From the cell containing the given text, extract its center point as (x, y) coordinate. 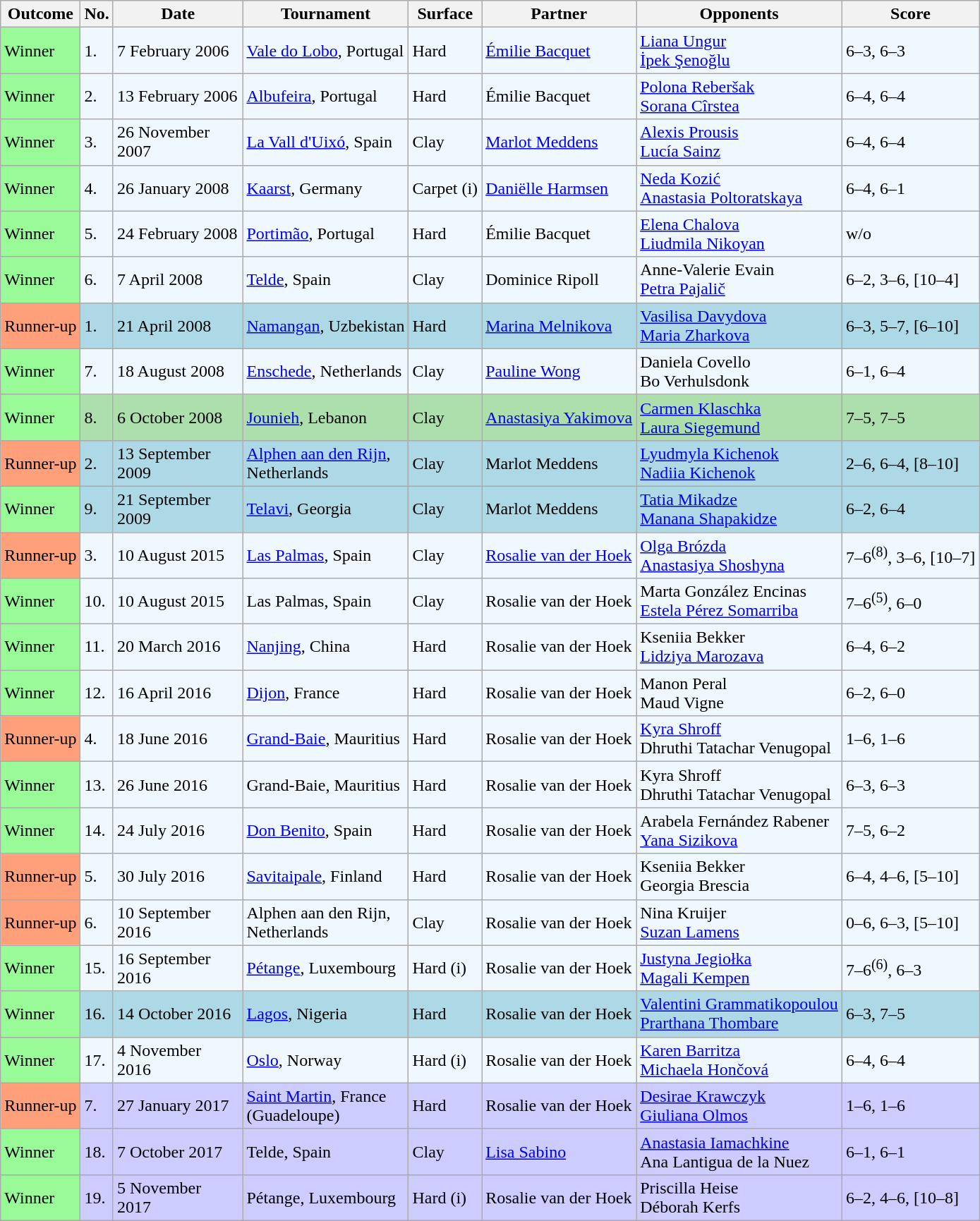
Liana Ungur İpek Şenoğlu (739, 51)
7 October 2017 (178, 1151)
Enschede, Netherlands (326, 371)
6 October 2008 (178, 418)
20 March 2016 (178, 648)
7–6(5), 6–0 (910, 601)
Anastasia Iamachkine Ana Lantigua de la Nuez (739, 1151)
6–4, 6–2 (910, 648)
Don Benito, Spain (326, 831)
7–5, 7–5 (910, 418)
24 February 2008 (178, 234)
Portimão, Portugal (326, 234)
Carpet (i) (445, 188)
26 January 2008 (178, 188)
6–2, 6–4 (910, 509)
Telavi, Georgia (326, 509)
Olga Brózda Anastasiya Shoshyna (739, 554)
Vale do Lobo, Portugal (326, 51)
6–1, 6–1 (910, 1151)
16. (97, 1014)
9. (97, 509)
6–4, 6–1 (910, 188)
8. (97, 418)
Outcome (41, 14)
6–2, 6–0 (910, 693)
13 September 2009 (178, 463)
6–1, 6–4 (910, 371)
27 January 2017 (178, 1106)
6–4, 4–6, [5–10] (910, 876)
13. (97, 784)
26 November 2007 (178, 142)
Nina Kruijer Suzan Lamens (739, 923)
6–3, 7–5 (910, 1014)
Lisa Sabino (559, 1151)
21 April 2008 (178, 326)
Lyudmyla Kichenok Nadiia Kichenok (739, 463)
18 August 2008 (178, 371)
14. (97, 831)
10 September 2016 (178, 923)
7 April 2008 (178, 279)
18 June 2016 (178, 739)
Desirae Krawczyk Giuliana Olmos (739, 1106)
Valentini Grammatikopoulou Prarthana Thombare (739, 1014)
No. (97, 14)
6–2, 4–6, [10–8] (910, 1198)
Polona Reberšak Sorana Cîrstea (739, 96)
14 October 2016 (178, 1014)
Kseniia Bekker Lidziya Marozava (739, 648)
Justyna Jegiołka Magali Kempen (739, 968)
Kseniia Bekker Georgia Brescia (739, 876)
17. (97, 1059)
21 September 2009 (178, 509)
Tournament (326, 14)
Saint Martin, France (Guadeloupe) (326, 1106)
Oslo, Norway (326, 1059)
26 June 2016 (178, 784)
Daniëlle Harmsen (559, 188)
Nanjing, China (326, 648)
Marta González Encinas Estela Pérez Somarriba (739, 601)
30 July 2016 (178, 876)
Dominice Ripoll (559, 279)
Elena Chalova Liudmila Nikoyan (739, 234)
Jounieh, Lebanon (326, 418)
16 September 2016 (178, 968)
Priscilla Heise Déborah Kerfs (739, 1198)
Opponents (739, 14)
11. (97, 648)
19. (97, 1198)
Lagos, Nigeria (326, 1014)
Karen Barritza Michaela Hončová (739, 1059)
Arabela Fernández Rabener Yana Sizikova (739, 831)
Dijon, France (326, 693)
13 February 2006 (178, 96)
Partner (559, 14)
Tatia Mikadze Manana Shapakidze (739, 509)
Date (178, 14)
Score (910, 14)
15. (97, 968)
Surface (445, 14)
Kaarst, Germany (326, 188)
7–6(6), 6–3 (910, 968)
24 July 2016 (178, 831)
Neda Kozić Anastasia Poltoratskaya (739, 188)
Namangan, Uzbekistan (326, 326)
Pauline Wong (559, 371)
18. (97, 1151)
7–6(8), 3–6, [10–7] (910, 554)
Albufeira, Portugal (326, 96)
0–6, 6–3, [5–10] (910, 923)
Carmen Klaschka Laura Siegemund (739, 418)
10. (97, 601)
Alexis Prousis Lucía Sainz (739, 142)
Anastasiya Yakimova (559, 418)
6–2, 3–6, [10–4] (910, 279)
16 April 2016 (178, 693)
Daniela Covello Bo Verhulsdonk (739, 371)
5 November 2017 (178, 1198)
Manon Peral Maud Vigne (739, 693)
6–3, 5–7, [6–10] (910, 326)
Marina Melnikova (559, 326)
Anne-Valerie Evain Petra Pajalič (739, 279)
7 February 2006 (178, 51)
Vasilisa Davydova Maria Zharkova (739, 326)
La Vall d'Uixó, Spain (326, 142)
2–6, 6–4, [8–10] (910, 463)
7–5, 6–2 (910, 831)
12. (97, 693)
w/o (910, 234)
Savitaipale, Finland (326, 876)
4 November 2016 (178, 1059)
